Output the [x, y] coordinate of the center of the cell containing the given text.  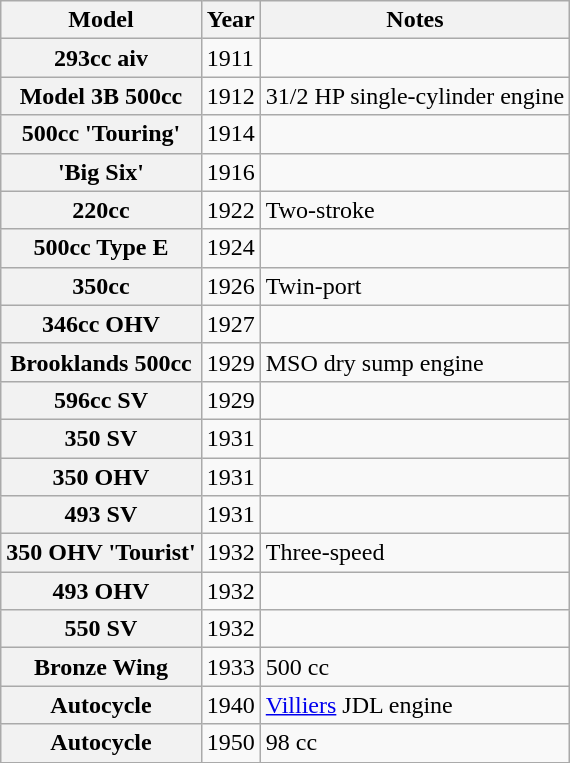
1912 [230, 96]
500cc 'Touring' [101, 134]
1927 [230, 324]
1916 [230, 172]
220cc [101, 210]
1933 [230, 667]
31/2 HP single-cylinder engine [414, 96]
493 OHV [101, 591]
98 cc [414, 743]
1924 [230, 248]
500 cc [414, 667]
Villiers JDL engine [414, 705]
550 SV [101, 629]
Three-speed [414, 553]
Model [101, 20]
350 SV [101, 438]
MSO dry sump engine [414, 362]
Two-stroke [414, 210]
1922 [230, 210]
1911 [230, 58]
346cc OHV [101, 324]
596cc SV [101, 400]
1914 [230, 134]
Notes [414, 20]
350 OHV [101, 477]
Brooklands 500cc [101, 362]
Twin-port [414, 286]
1940 [230, 705]
500cc Type E [101, 248]
350cc [101, 286]
'Big Six' [101, 172]
Year [230, 20]
293cc aiv [101, 58]
Bronze Wing [101, 667]
1926 [230, 286]
Model 3B 500cc [101, 96]
350 OHV 'Tourist' [101, 553]
1950 [230, 743]
493 SV [101, 515]
